From the cell containing the given text, extract its center point as (x, y) coordinate. 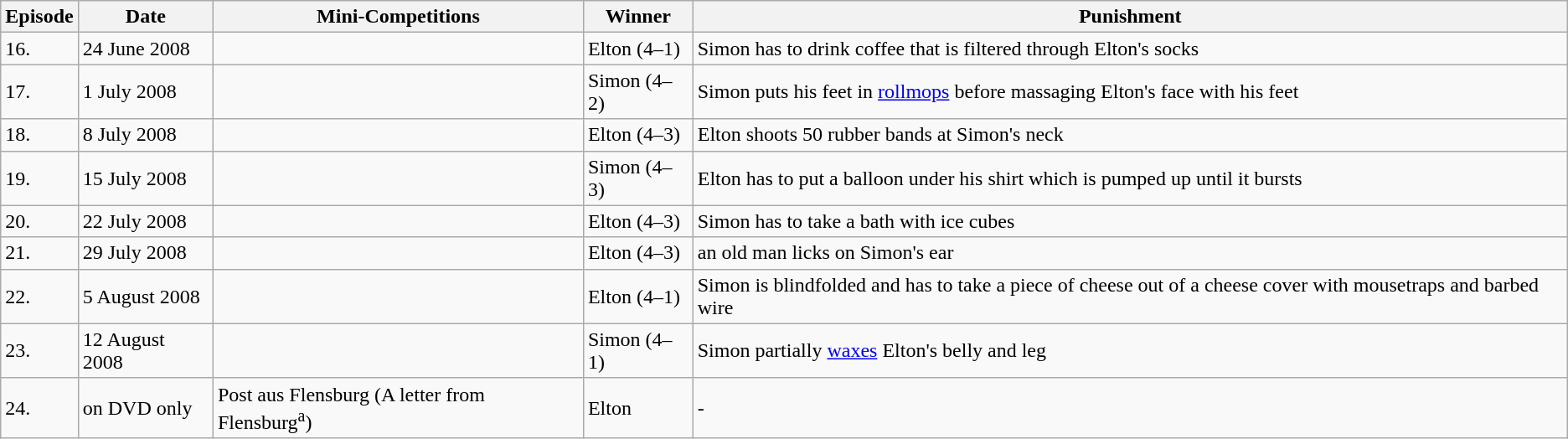
Simon is blindfolded and has to take a piece of cheese out of a cheese cover with mousetraps and barbed wire (1130, 297)
21. (39, 253)
24. (39, 408)
Simon (4–3) (638, 178)
12 August 2008 (146, 350)
Simon (4–2) (638, 92)
Simon has to take a bath with ice cubes (1130, 221)
Episode (39, 17)
Date (146, 17)
Winner (638, 17)
1 July 2008 (146, 92)
Elton shoots 50 rubber bands at Simon's neck (1130, 135)
22 July 2008 (146, 221)
Post aus Flensburg (A letter from Flensburga) (398, 408)
23. (39, 350)
Simon has to drink coffee that is filtered through Elton's socks (1130, 49)
24 June 2008 (146, 49)
Elton has to put a balloon under his shirt which is pumped up until it bursts (1130, 178)
on DVD only (146, 408)
16. (39, 49)
Punishment (1130, 17)
- (1130, 408)
20. (39, 221)
29 July 2008 (146, 253)
19. (39, 178)
Simon partially waxes Elton's belly and leg (1130, 350)
8 July 2008 (146, 135)
17. (39, 92)
Elton (638, 408)
22. (39, 297)
Simon puts his feet in rollmops before massaging Elton's face with his feet (1130, 92)
5 August 2008 (146, 297)
15 July 2008 (146, 178)
Simon (4–1) (638, 350)
an old man licks on Simon's ear (1130, 253)
Mini-Competitions (398, 17)
18. (39, 135)
